From the cell containing the given text, extract its center point as [x, y] coordinate. 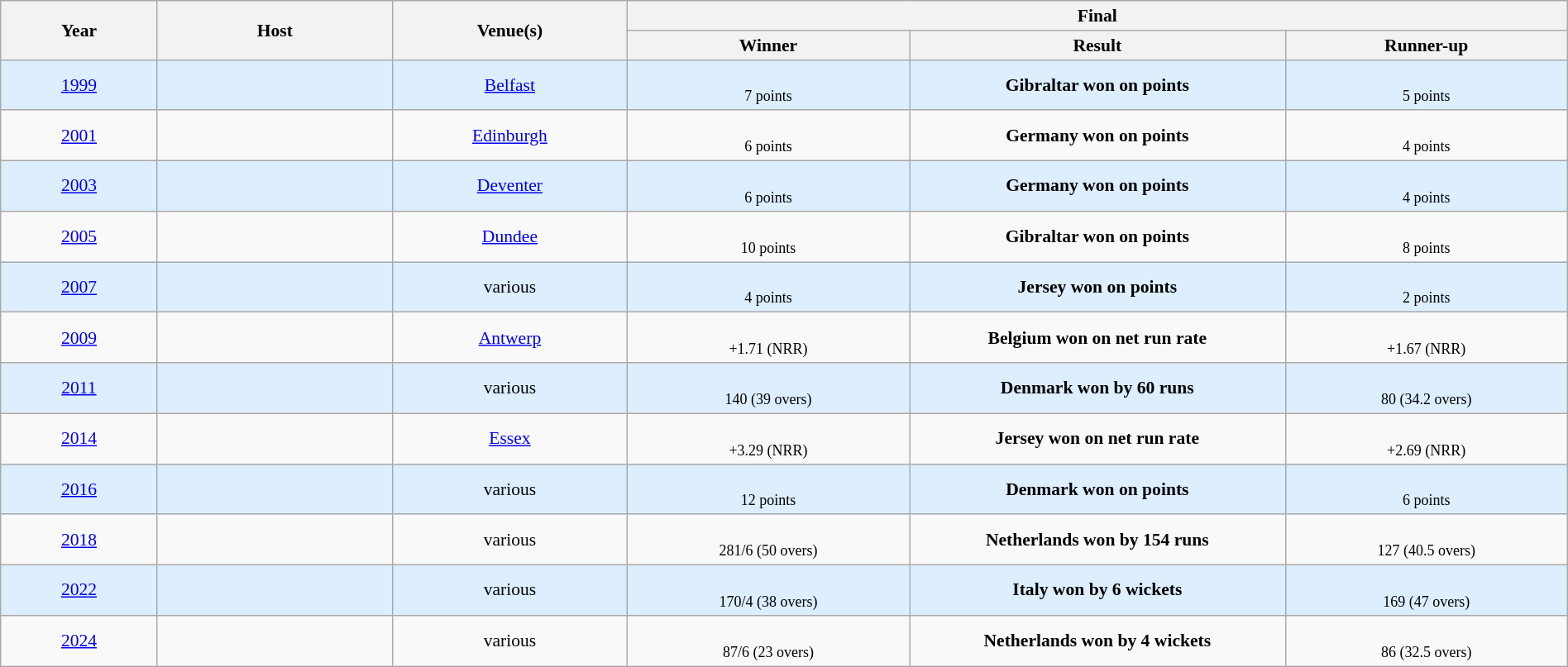
127 (40.5 overs) [1426, 541]
Essex [509, 438]
Netherlands won by 4 wickets [1098, 641]
2 points [1426, 288]
2011 [79, 388]
170/4 (38 overs) [769, 590]
2024 [79, 641]
12 points [769, 489]
Denmark won by 60 runs [1098, 388]
Edinburgh [509, 136]
Deventer [509, 187]
+3.29 (NRR) [769, 438]
140 (39 overs) [769, 388]
2009 [79, 337]
Winner [769, 45]
Netherlands won by 154 runs [1098, 541]
2003 [79, 187]
Antwerp [509, 337]
86 (32.5 overs) [1426, 641]
Dundee [509, 236]
Year [79, 30]
+1.71 (NRR) [769, 337]
Denmark won on points [1098, 489]
2005 [79, 236]
2018 [79, 541]
Belgium won on net run rate [1098, 337]
2001 [79, 136]
2022 [79, 590]
2007 [79, 288]
2016 [79, 489]
281/6 (50 overs) [769, 541]
Jersey won on points [1098, 288]
7 points [769, 84]
1999 [79, 84]
169 (47 overs) [1426, 590]
87/6 (23 overs) [769, 641]
Host [275, 30]
5 points [1426, 84]
Runner-up [1426, 45]
Italy won by 6 wickets [1098, 590]
8 points [1426, 236]
80 (34.2 overs) [1426, 388]
Jersey won on net run rate [1098, 438]
10 points [769, 236]
+1.67 (NRR) [1426, 337]
Venue(s) [509, 30]
+2.69 (NRR) [1426, 438]
Result [1098, 45]
Belfast [509, 84]
Final [1098, 16]
2014 [79, 438]
